Identify which cell holds the provided text, then report its (x, y) central coordinate. 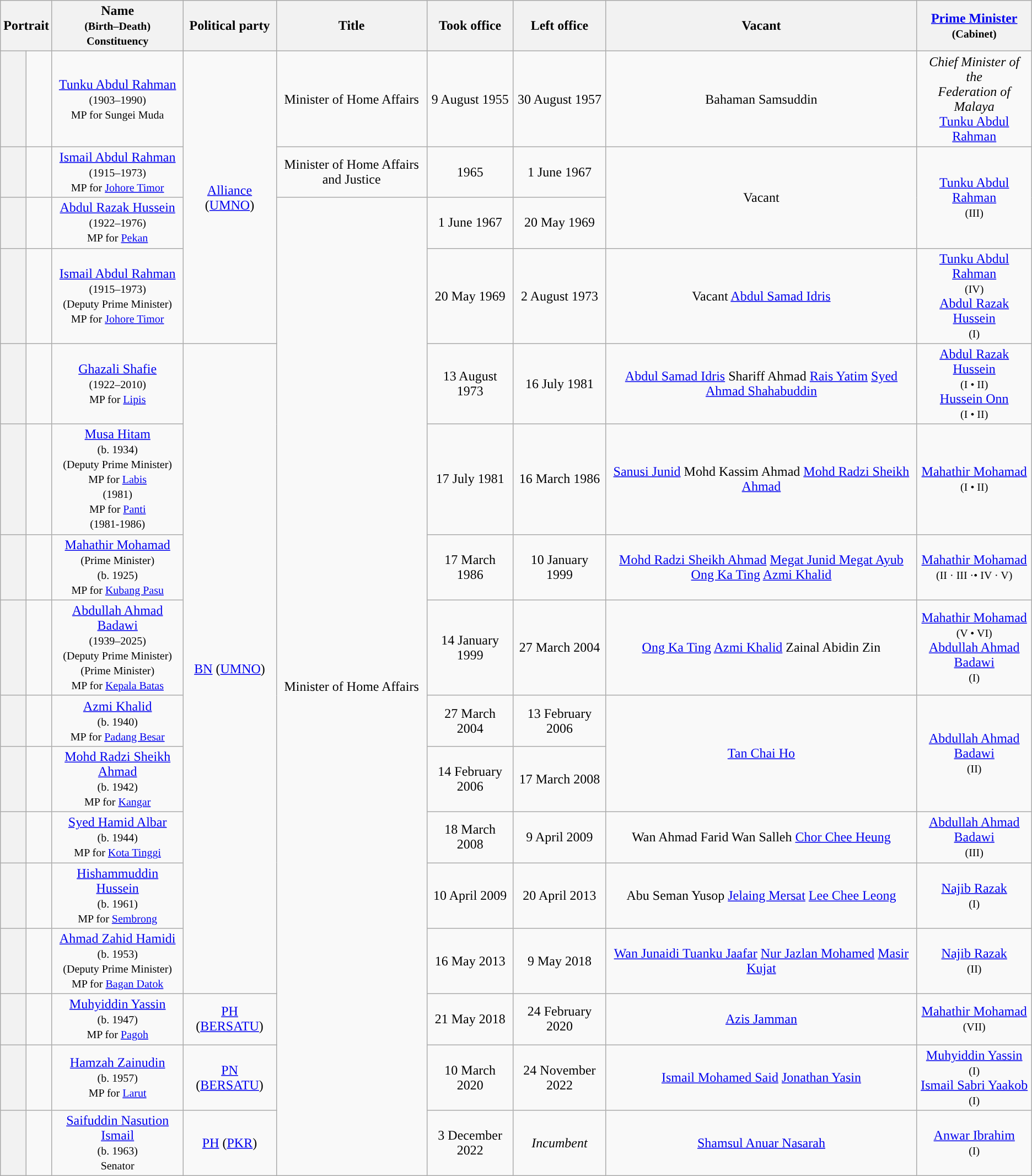
Ismail Mohamed Said Jonathan Yasin (761, 1077)
20 April 2013 (560, 895)
Abdullah Ahmad Badawi(1939–2025)(Deputy Prime Minister) (Prime Minister) MP for Kepala Batas (117, 647)
Abdul Razak Hussein(1922–1976)MP for Pekan (117, 223)
Azmi Khalid(b. 1940)MP for Padang Besar (117, 721)
Ismail Abdul Rahman(1915–1973)MP for Johore Timor (117, 172)
Hamzah Zainudin(b. 1957)MP for Larut (117, 1077)
Mahathir Mohamad(VII) (974, 1019)
2 August 1973 (560, 296)
13 February 2006 (560, 721)
Prime Minister(Cabinet) (974, 26)
9 May 2018 (560, 962)
BN (UMNO) (229, 669)
Muhyiddin Yassin(b. 1947)MP for Pagoh (117, 1019)
Ghazali Shafie(1922–2010)MP for Lipis (117, 384)
Muhyiddin Yassin(I)Ismail Sabri Yaakob(I) (974, 1077)
Mohd Radzi Sheikh Ahmad(b. 1942)MP for Kangar (117, 778)
10 January 1999 (560, 567)
16 March 1986 (560, 479)
3 December 2022 (470, 1143)
Abdullah Ahmad Badawi(II) (974, 753)
16 May 2013 (470, 962)
Hishammuddin Hussein(b. 1961)MP for Sembrong (117, 895)
30 August 1957 (560, 99)
24 November 2022 (560, 1077)
Portrait (26, 26)
Minister of Home Affairs and Justice (352, 172)
Ong Ka Ting Azmi Khalid Zainal Abidin Zin (761, 647)
Abu Seman Yusop Jelaing Mersat Lee Chee Leong (761, 895)
Azis Jamman (761, 1019)
10 March 2020 (470, 1077)
18 March 2008 (470, 837)
21 May 2018 (470, 1019)
Left office (560, 26)
Najib Razak(I) (974, 895)
Alliance (UMNO) (229, 197)
14 January 1999 (470, 647)
Tunku Abdul Rahman(IV)Abdul Razak Hussein(I) (974, 296)
Political party (229, 26)
17 March 2008 (560, 778)
Title (352, 26)
13 August 1973 (470, 384)
Abdul Samad Idris Shariff Ahmad Rais Yatim Syed Ahmad Shahabuddin (761, 384)
17 March 1986 (470, 567)
Mahathir Mohamad(II · III ·• IV · V) (974, 567)
Wan Junaidi Tuanku Jaafar Nur Jazlan Mohamed Masir Kujat (761, 962)
16 July 1981 (560, 384)
PH (PKR) (229, 1143)
Syed Hamid Albar(b. 1944)MP for Kota Tinggi (117, 837)
Took office (470, 26)
Abdul Razak Hussein(I • II)Hussein Onn(I • II) (974, 384)
Tunku Abdul Rahman(1903–1990)MP for Sungei Muda (117, 99)
Name(Birth–Death)Constituency (117, 26)
Sanusi Junid Mohd Kassim Ahmad Mohd Radzi Sheikh Ahmad (761, 479)
Abdullah Ahmad Badawi(III) (974, 837)
Vacant Abdul Samad Idris (761, 296)
Najib Razak(II) (974, 962)
Saifuddin Nasution Ismail(b. 1963)Senator (117, 1143)
Ismail Abdul Rahman(1915–1973)(Deputy Prime Minister) MP for Johore Timor (117, 296)
24 February 2020 (560, 1019)
Mahathir Mohamad(V • VI)Abdullah Ahmad Badawi(I) (974, 647)
Tan Chai Ho (761, 753)
9 August 1955 (470, 99)
Bahaman Samsuddin (761, 99)
Incumbent (560, 1143)
Mohd Radzi Sheikh Ahmad Megat Junid Megat Ayub Ong Ka Ting Azmi Khalid (761, 567)
10 April 2009 (470, 895)
17 July 1981 (470, 479)
Mahathir Mohamad(I • II) (974, 479)
Wan Ahmad Farid Wan Salleh Chor Chee Heung (761, 837)
14 February 2006 (470, 778)
PN (BERSATU) (229, 1077)
9 April 2009 (560, 837)
Mahathir Mohamad(Prime Minister) (b. 1925)MP for Kubang Pasu (117, 567)
Ahmad Zahid Hamidi(b. 1953)(Deputy Prime Minister) MP for Bagan Datok (117, 962)
Shamsul Anuar Nasarah (761, 1143)
Musa Hitam(b. 1934)(Deputy Prime Minister) MP for Labis (1981) MP for Panti (1981-1986) (117, 479)
1965 (470, 172)
Chief Minister of the Federation of MalayaTunku Abdul Rahman (974, 99)
Tunku Abdul Rahman(III) (974, 197)
PH (BERSATU) (229, 1019)
Anwar Ibrahim(I) (974, 1143)
